Search for the cell housing the specified text and yield its [x, y] center coordinate. 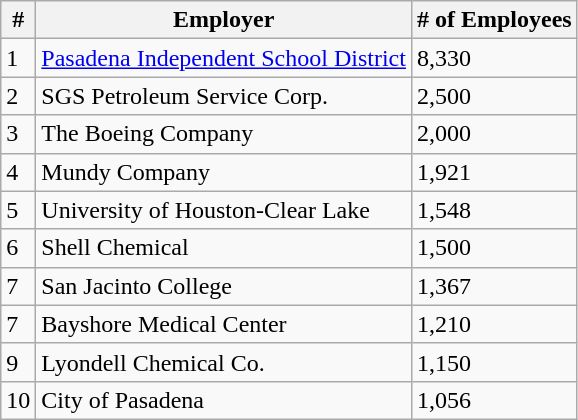
8,330 [494, 58]
# of Employees [494, 20]
City of Pasadena [224, 400]
9 [18, 362]
Lyondell Chemical Co. [224, 362]
SGS Petroleum Service Corp. [224, 96]
1,210 [494, 324]
University of Houston-Clear Lake [224, 210]
1,921 [494, 172]
2,500 [494, 96]
4 [18, 172]
6 [18, 248]
# [18, 20]
2,000 [494, 134]
3 [18, 134]
Mundy Company [224, 172]
Employer [224, 20]
1,150 [494, 362]
10 [18, 400]
5 [18, 210]
San Jacinto College [224, 286]
1,367 [494, 286]
Shell Chemical [224, 248]
1 [18, 58]
Pasadena Independent School District [224, 58]
The Boeing Company [224, 134]
1,500 [494, 248]
1,056 [494, 400]
1,548 [494, 210]
Bayshore Medical Center [224, 324]
2 [18, 96]
